Search for the cell housing the specified text and yield its (x, y) center coordinate. 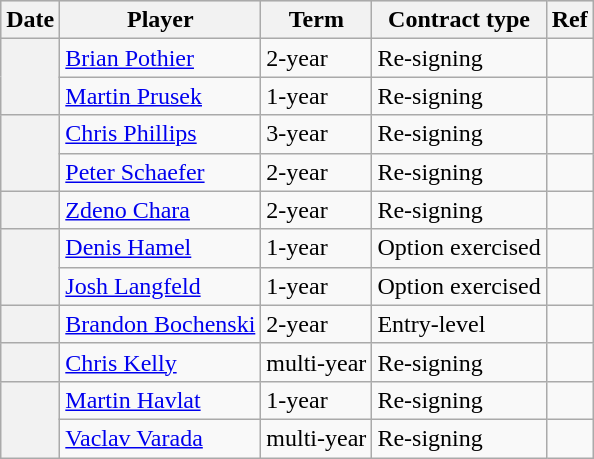
Vaclav Varada (160, 438)
Date (30, 20)
Zdeno Chara (160, 210)
Brian Pothier (160, 58)
Martin Prusek (160, 96)
Term (316, 20)
Chris Phillips (160, 134)
Contract type (459, 20)
Brandon Bochenski (160, 324)
Josh Langfeld (160, 286)
Player (160, 20)
Martin Havlat (160, 400)
Ref (570, 20)
3-year (316, 134)
Chris Kelly (160, 362)
Denis Hamel (160, 248)
Entry-level (459, 324)
Peter Schaefer (160, 172)
